Identify which cell holds the provided text, then report its (x, y) central coordinate. 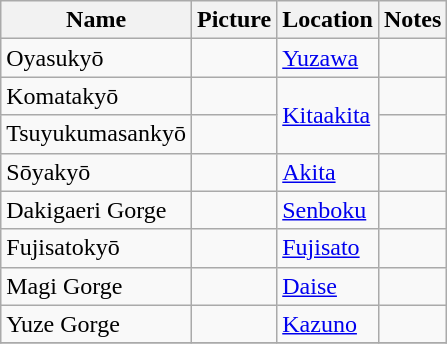
Tsuyukumasankyō (96, 134)
Name (96, 20)
Komatakyō (96, 96)
Daise (328, 286)
Notes (412, 20)
Dakigaeri Gorge (96, 210)
Fujisatokyō (96, 248)
Kitaakita (328, 115)
Sōyakyō (96, 172)
Kazuno (328, 324)
Yuzawa (328, 58)
Oyasukyō (96, 58)
Akita (328, 172)
Senboku (328, 210)
Picture (234, 20)
Yuze Gorge (96, 324)
Location (328, 20)
Fujisato (328, 248)
Magi Gorge (96, 286)
